Locate the cell with the specified text and output its [x, y] center coordinate. 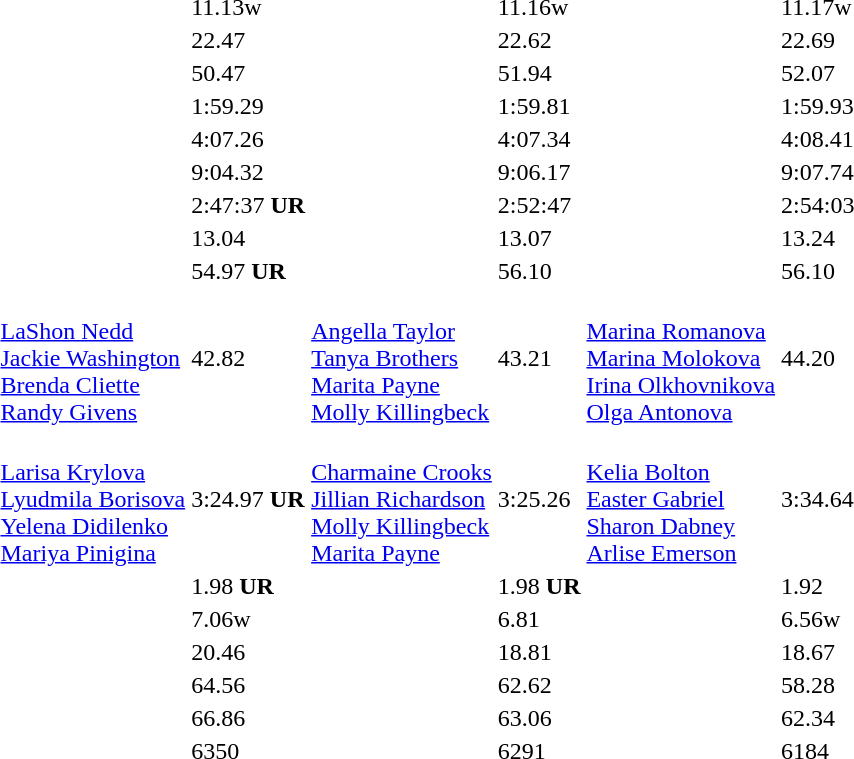
54.97 UR [248, 271]
1:59.81 [539, 106]
13.04 [248, 238]
22.47 [248, 40]
13.07 [539, 238]
2:52:47 [539, 205]
Marina RomanovaMarina MolokovaIrina OlkhovnikovaOlga Antonova [681, 358]
51.94 [539, 73]
3:24.97 UR [248, 499]
9:06.17 [539, 172]
4:07.26 [248, 139]
42.82 [248, 358]
66.86 [248, 718]
62.62 [539, 685]
3:25.26 [539, 499]
18.81 [539, 652]
Angella TaylorTanya BrothersMarita PayneMolly Killingbeck [402, 358]
2:47:37 UR [248, 205]
56.10 [539, 271]
22.62 [539, 40]
4:07.34 [539, 139]
43.21 [539, 358]
50.47 [248, 73]
6.81 [539, 619]
20.46 [248, 652]
9:04.32 [248, 172]
Kelia BoltonEaster GabrielSharon DabneyArlise Emerson [681, 499]
64.56 [248, 685]
1:59.29 [248, 106]
7.06w [248, 619]
Charmaine CrooksJillian RichardsonMolly KillingbeckMarita Payne [402, 499]
63.06 [539, 718]
